Identify which cell holds the provided text, then report its (x, y) central coordinate. 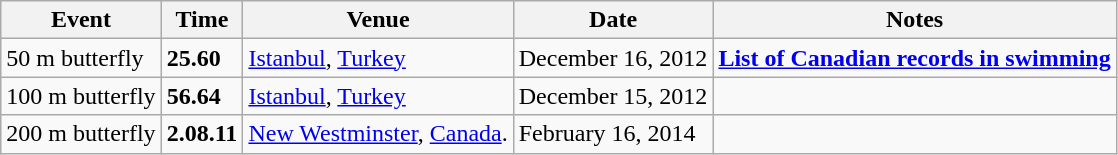
December 16, 2012 (613, 58)
25.60 (202, 58)
February 16, 2014 (613, 134)
100 m butterfly (81, 96)
Venue (378, 20)
New Westminster, Canada. (378, 134)
50 m butterfly (81, 58)
2.08.11 (202, 134)
Time (202, 20)
56.64 (202, 96)
Notes (914, 20)
Date (613, 20)
List of Canadian records in swimming (914, 58)
December 15, 2012 (613, 96)
Event (81, 20)
200 m butterfly (81, 134)
